Search for the cell housing the specified text and yield its [x, y] center coordinate. 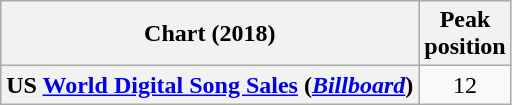
US World Digital Song Sales (Billboard) [210, 85]
Chart (2018) [210, 34]
12 [465, 85]
Peakposition [465, 34]
